Output the [x, y] coordinate of the center of the cell containing the given text.  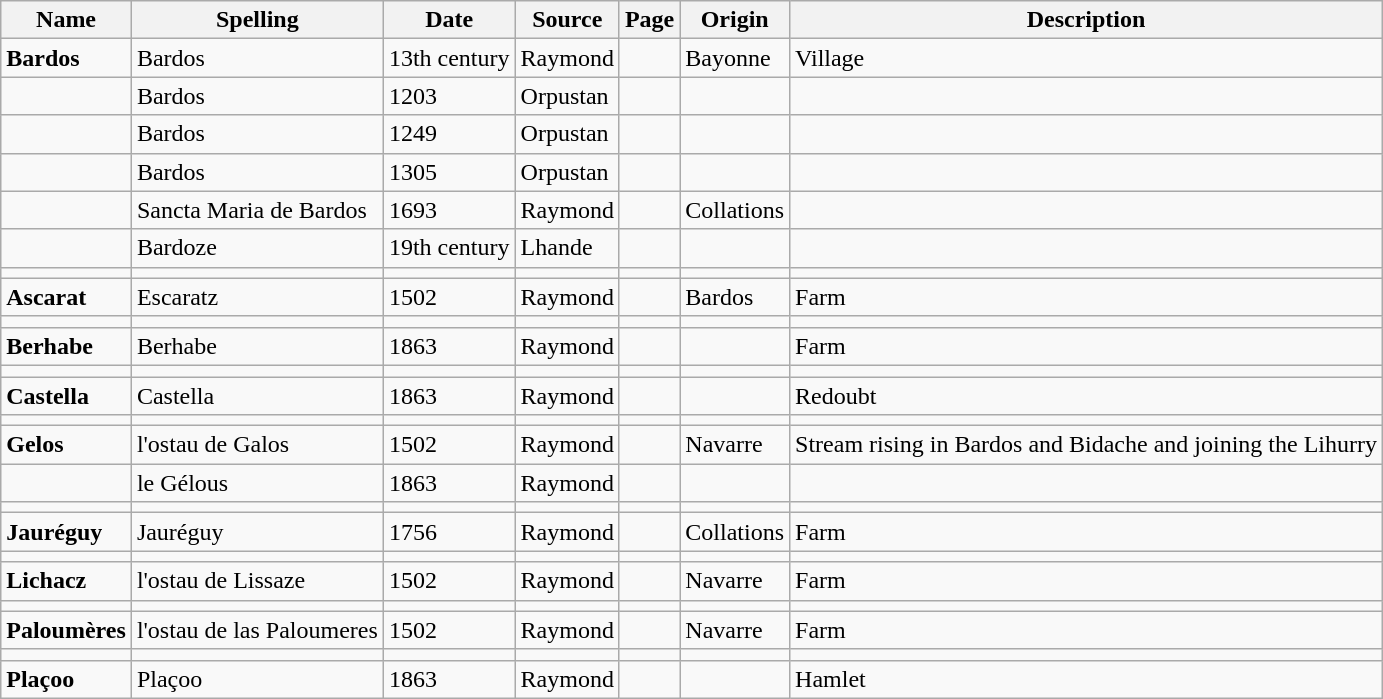
Village [1086, 58]
Spelling [257, 20]
13th century [449, 58]
l'ostau de las Paloumeres [257, 630]
Gelos [66, 445]
19th century [449, 248]
1693 [449, 210]
Page [649, 20]
Escaratz [257, 297]
1203 [449, 96]
1756 [449, 532]
l'ostau de Galos [257, 445]
Bayonne [735, 58]
Name [66, 20]
Paloumères [66, 630]
Redoubt [1086, 395]
Origin [735, 20]
Source [567, 20]
Description [1086, 20]
Hamlet [1086, 679]
le Gélous [257, 483]
1249 [449, 134]
Ascarat [66, 297]
Date [449, 20]
Sancta Maria de Bardos [257, 210]
Stream rising in Bardos and Bidache and joining the Lihurry [1086, 445]
Bardoze [257, 248]
Lhande [567, 248]
Lichacz [66, 581]
1305 [449, 172]
l'ostau de Lissaze [257, 581]
